Determine the (x, y) coordinate at the center of the cell enclosing the given text.  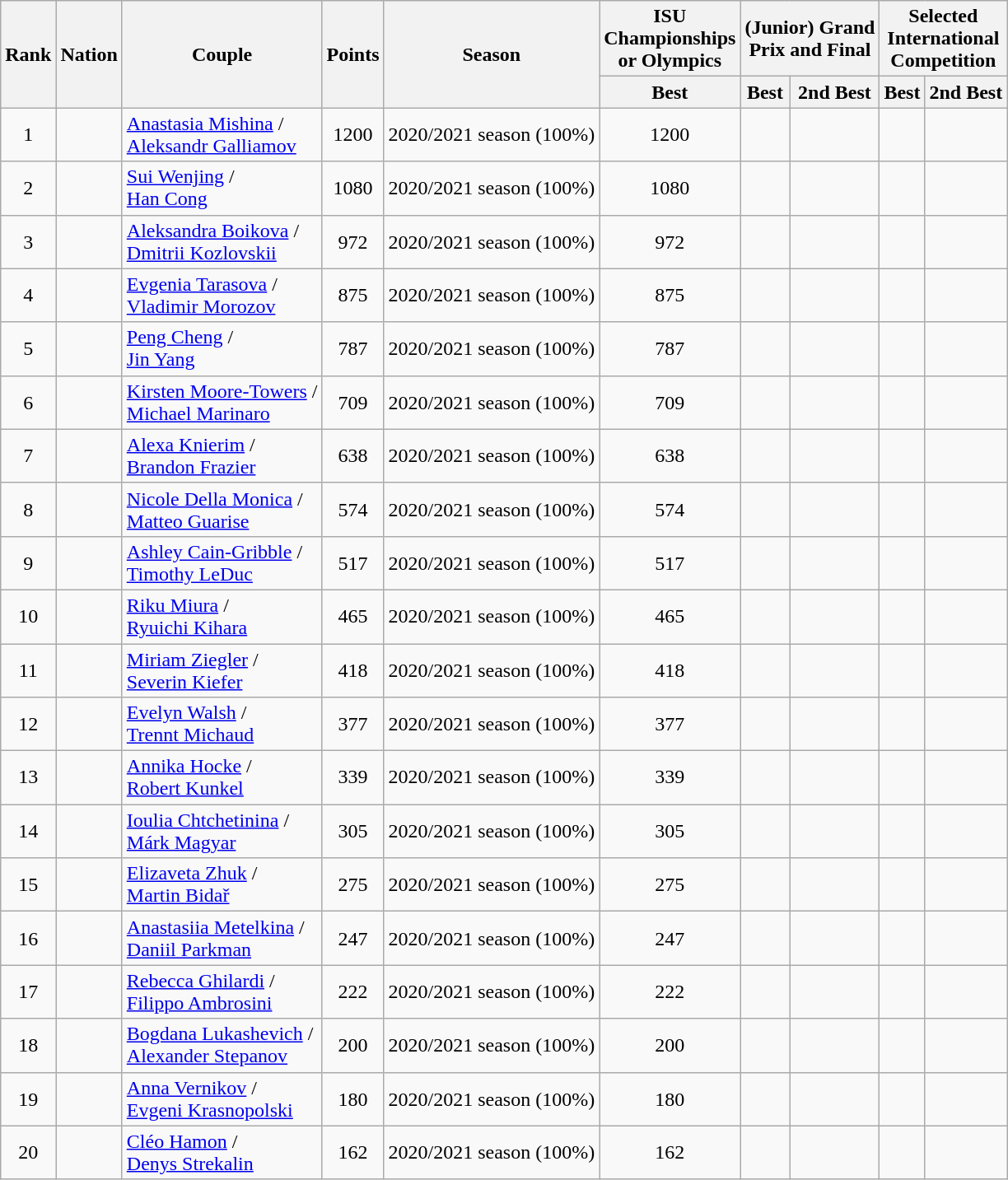
14 (28, 832)
7 (28, 456)
ISU Championships or Olympics (670, 39)
Nation (89, 54)
19 (28, 1098)
Alexa Knierim / Brandon Frazier (222, 456)
Peng Cheng / Jin Yang (222, 349)
Elizaveta Zhuk / Martin Bidař (222, 884)
Couple (222, 54)
Riku Miura / Ryuichi Kihara (222, 616)
Nicole Della Monica / Matteo Guarise (222, 509)
6 (28, 402)
1 (28, 135)
Cléo Hamon / Denys Strekalin (222, 1153)
Selected International Competition (944, 39)
20 (28, 1153)
Ashley Cain-Gribble / Timothy LeDuc (222, 563)
Evgenia Tarasova / Vladimir Morozov (222, 295)
Sui Wenjing / Han Cong (222, 188)
18 (28, 1046)
13 (28, 777)
Anna Vernikov / Evgeni Krasnopolski (222, 1098)
Miriam Ziegler / Severin Kiefer (222, 670)
Evelyn Walsh / Trennt Michaud (222, 725)
3 (28, 242)
16 (28, 939)
Season (492, 54)
11 (28, 670)
9 (28, 563)
10 (28, 616)
Rank (28, 54)
Annika Hocke / Robert Kunkel (222, 777)
(Junior) Grand Prix and Final (810, 39)
Kirsten Moore-Towers / Michael Marinaro (222, 402)
4 (28, 295)
2 (28, 188)
Points (352, 54)
8 (28, 509)
Anastasiia Metelkina / Daniil Parkman (222, 939)
5 (28, 349)
12 (28, 725)
Bogdana Lukashevich / Alexander Stepanov (222, 1046)
Rebecca Ghilardi / Filippo Ambrosini (222, 991)
Ioulia Chtchetinina / Márk Magyar (222, 832)
Aleksandra Boikova / Dmitrii Kozlovskii (222, 242)
Anastasia Mishina / Aleksandr Galliamov (222, 135)
17 (28, 991)
15 (28, 884)
